From the cell containing the given text, extract its center point as [x, y] coordinate. 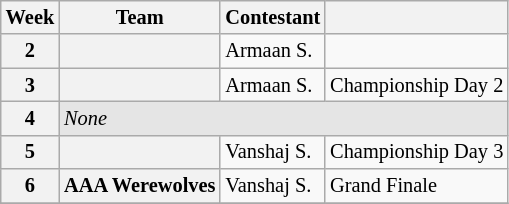
Championship Day 2 [416, 85]
Week [30, 17]
2 [30, 51]
Championship Day 3 [416, 152]
None [284, 118]
6 [30, 186]
5 [30, 152]
4 [30, 118]
AAA Werewolves [140, 186]
Team [140, 17]
3 [30, 85]
Grand Finale [416, 186]
Contestant [272, 17]
